Capture the cell that displays the provided text and extract its [X, Y] central coordinate. 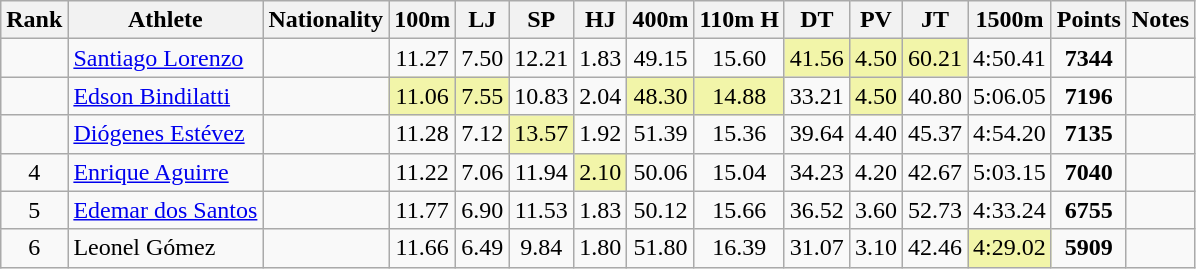
4 [34, 172]
50.12 [660, 210]
40.80 [934, 96]
14.88 [739, 96]
9.84 [542, 248]
33.21 [816, 96]
HJ [600, 20]
Enrique Aguirre [166, 172]
3.60 [876, 210]
Notes [1160, 20]
4:50.41 [1010, 58]
31.07 [816, 248]
16.39 [739, 248]
15.60 [739, 58]
Edemar dos Santos [166, 210]
7040 [1088, 172]
6755 [1088, 210]
13.57 [542, 134]
15.04 [739, 172]
Athlete [166, 20]
JT [934, 20]
Rank [34, 20]
11.27 [422, 58]
7.50 [482, 58]
3.10 [876, 248]
50.06 [660, 172]
42.67 [934, 172]
5:03.15 [1010, 172]
4:29.02 [1010, 248]
5:06.05 [1010, 96]
2.04 [600, 96]
48.30 [660, 96]
10.83 [542, 96]
60.21 [934, 58]
6.90 [482, 210]
LJ [482, 20]
12.21 [542, 58]
51.80 [660, 248]
34.23 [816, 172]
11.77 [422, 210]
7135 [1088, 134]
6.49 [482, 248]
41.56 [816, 58]
2.10 [600, 172]
7.55 [482, 96]
SP [542, 20]
1.80 [600, 248]
6 [34, 248]
11.22 [422, 172]
Edson Bindilatti [166, 96]
PV [876, 20]
51.39 [660, 134]
15.66 [739, 210]
7.06 [482, 172]
49.15 [660, 58]
7196 [1088, 96]
4.20 [876, 172]
52.73 [934, 210]
4.40 [876, 134]
11.66 [422, 248]
Diógenes Estévez [166, 134]
42.46 [934, 248]
DT [816, 20]
Points [1088, 20]
11.94 [542, 172]
7344 [1088, 58]
Nationality [326, 20]
36.52 [816, 210]
15.36 [739, 134]
400m [660, 20]
11.53 [542, 210]
4:33.24 [1010, 210]
Santiago Lorenzo [166, 58]
Leonel Gómez [166, 248]
5 [34, 210]
110m H [739, 20]
5909 [1088, 248]
7.12 [482, 134]
4:54.20 [1010, 134]
100m [422, 20]
11.06 [422, 96]
1.92 [600, 134]
1500m [1010, 20]
45.37 [934, 134]
39.64 [816, 134]
11.28 [422, 134]
